Pinpoint the cell where the given text exists, returning its [x, y] midpoint coordinate. 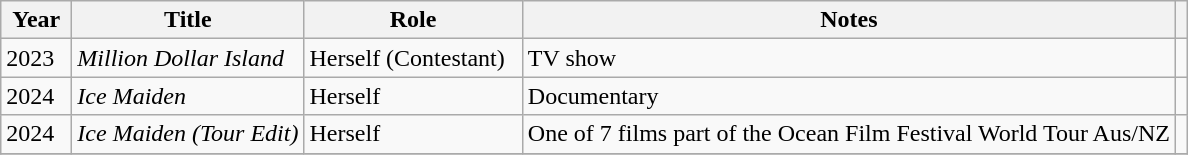
2023 [36, 58]
One of 7 films part of the Ocean Film Festival World Tour Aus/NZ [848, 134]
Ice Maiden [188, 96]
Herself (Contestant) [413, 58]
Ice Maiden (Tour Edit) [188, 134]
Million Dollar Island [188, 58]
Year [36, 20]
TV show [848, 58]
Notes [848, 20]
Title [188, 20]
Documentary [848, 96]
Role [413, 20]
